Scan for the cell matching the given text and deliver its [x, y] coordinate at center. 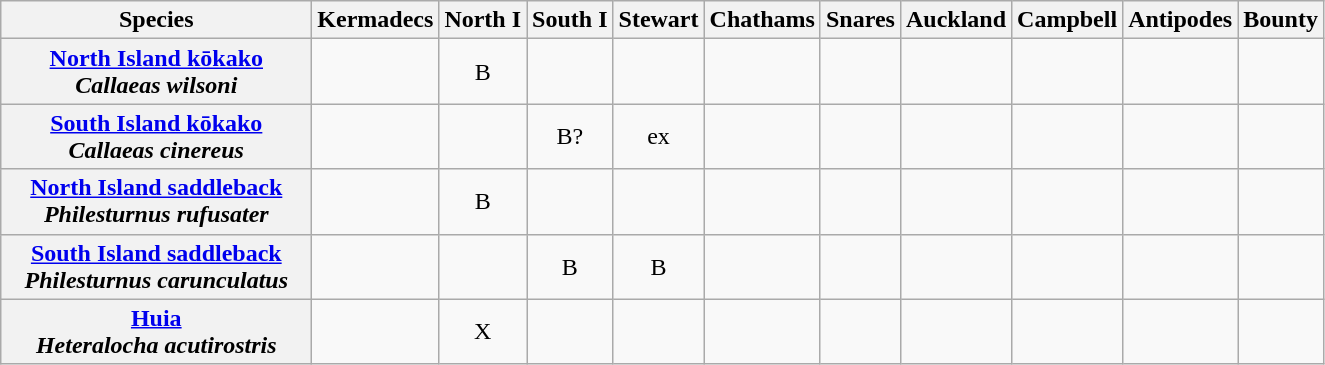
Bounty [1281, 20]
Chathams [762, 20]
Snares [860, 20]
Kermadecs [376, 20]
North Island kōkakoCallaeas wilsoni [156, 72]
ex [658, 136]
South I [570, 20]
Antipodes [1180, 20]
North Island saddlebackPhilesturnus rufusater [156, 202]
Species [156, 20]
South Island saddlebackPhilesturnus carunculatus [156, 266]
Stewart [658, 20]
HuiaHeteralocha acutirostris [156, 332]
North I [483, 20]
Campbell [1068, 20]
South Island kōkakoCallaeas cinereus [156, 136]
B? [570, 136]
Auckland [956, 20]
X [483, 332]
